Scan for the cell matching the given text and deliver its [X, Y] coordinate at center. 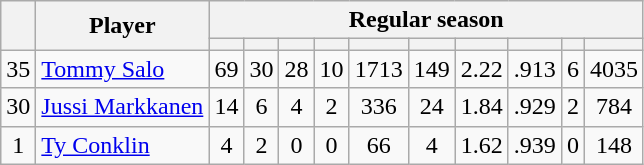
28 [296, 69]
.929 [534, 107]
149 [432, 69]
24 [432, 107]
Jussi Markkanen [122, 107]
66 [378, 145]
Tommy Salo [122, 69]
4035 [614, 69]
Regular season [426, 20]
1.84 [482, 107]
14 [226, 107]
Player [122, 26]
1.62 [482, 145]
1713 [378, 69]
336 [378, 107]
.939 [534, 145]
10 [332, 69]
.913 [534, 69]
35 [18, 69]
69 [226, 69]
2.22 [482, 69]
Ty Conklin [122, 145]
1 [18, 145]
784 [614, 107]
148 [614, 145]
